Return [x, y] of the center of cell containing provided text 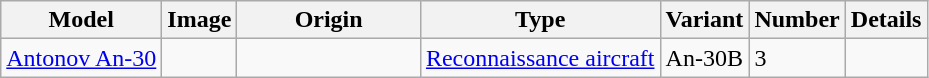
Reconnaissance aircraft [540, 58]
Number [797, 20]
3 [797, 58]
Image [200, 20]
Antonov An-30 [82, 58]
Model [82, 20]
An-30B [704, 58]
Details [886, 20]
Type [540, 20]
Origin [329, 20]
Variant [704, 20]
